Return the (x, y) coordinate for the center point of the cell that contains the specified text.  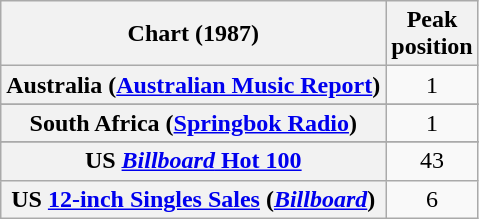
Chart (1987) (194, 34)
6 (432, 199)
South Africa (Springbok Radio) (194, 123)
43 (432, 161)
US 12-inch Singles Sales (Billboard) (194, 199)
Peakposition (432, 34)
Australia (Australian Music Report) (194, 85)
US Billboard Hot 100 (194, 161)
